Return the (x, y) coordinate for the center point of the cell that contains the specified text.  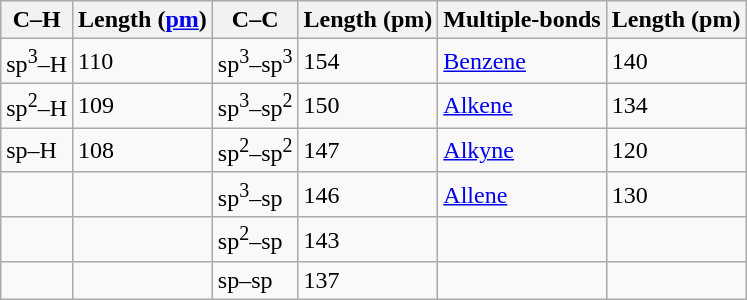
Multiple-bonds (522, 20)
Allene (522, 194)
sp–H (37, 150)
150 (368, 106)
sp3–sp (255, 194)
Alkene (522, 106)
137 (368, 281)
140 (676, 62)
sp3–sp2 (255, 106)
Benzene (522, 62)
147 (368, 150)
sp2–sp2 (255, 150)
Alkyne (522, 150)
C–H (37, 20)
sp3–H (37, 62)
sp2–H (37, 106)
134 (676, 106)
130 (676, 194)
108 (143, 150)
143 (368, 240)
sp–sp (255, 281)
sp2–sp (255, 240)
154 (368, 62)
120 (676, 150)
109 (143, 106)
146 (368, 194)
110 (143, 62)
C–C (255, 20)
sp3–sp3 (255, 62)
